Provide the (x, y) coordinate of the cell's center where the given text is located.  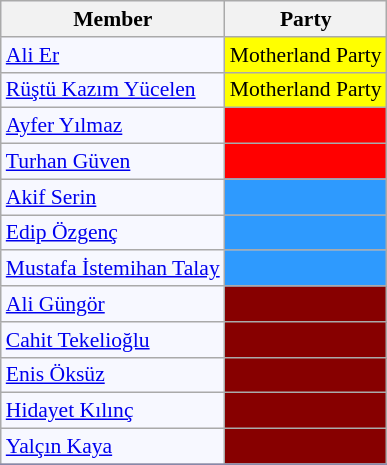
Ali Er (113, 55)
Enis Öksüz (113, 375)
Ayfer Yılmaz (113, 126)
Hidayet Kılınç (113, 411)
Edip Özgenç (113, 233)
Cahit Tekelioğlu (113, 340)
Turhan Güven (113, 162)
Yalçın Kaya (113, 447)
Party (306, 19)
Member (113, 19)
Akif Serin (113, 197)
Rüştü Kazım Yücelen (113, 90)
Ali Güngör (113, 304)
Mustafa İstemihan Talay (113, 269)
